Search for the cell housing the specified text and yield its [x, y] center coordinate. 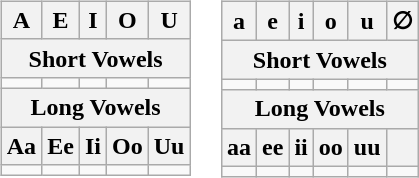
Oo [127, 145]
u [367, 21]
o [330, 21]
A [21, 20]
Uu [169, 145]
a [238, 21]
i [301, 21]
ii [301, 147]
aa [238, 147]
E [61, 20]
O [127, 20]
U [169, 20]
Ii [92, 145]
Aa [21, 145]
ee [273, 147]
I [92, 20]
oo [330, 147]
Ee [61, 145]
∅ [402, 21]
uu [367, 147]
e [273, 21]
